Find where the given text appears and provide that cell's center as (X, Y) coordinate. 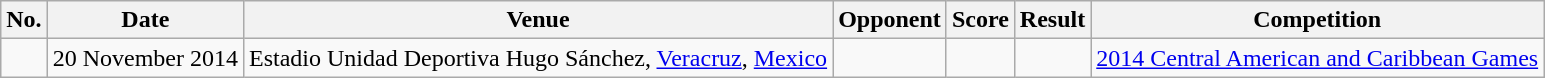
Result (1052, 20)
No. (24, 20)
Opponent (890, 20)
Venue (538, 20)
20 November 2014 (145, 58)
Date (145, 20)
2014 Central American and Caribbean Games (1318, 58)
Estadio Unidad Deportiva Hugo Sánchez, Veracruz, Mexico (538, 58)
Competition (1318, 20)
Score (980, 20)
